Identify which cell holds the provided text, then report its (X, Y) central coordinate. 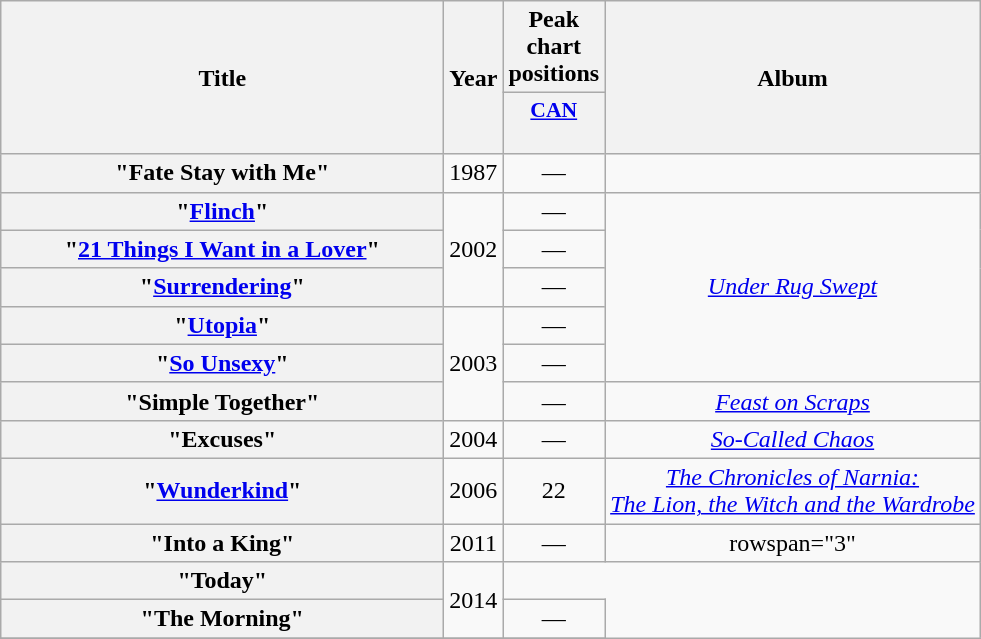
The Chronicles of Narnia:The Lion, the Witch and the Wardrobe (793, 490)
22 (554, 490)
"Flinch" (222, 211)
"Into a King" (222, 543)
"Today" (222, 581)
"Simple Together" (222, 401)
Album (793, 78)
Year (474, 78)
"21 Things I Want in a Lover" (222, 249)
"Fate Stay with Me" (222, 173)
CAN (554, 124)
2004 (474, 439)
Under Rug Swept (793, 287)
Feast on Scraps (793, 401)
2006 (474, 490)
"The Morning" (222, 619)
"Wunderkind" (222, 490)
"Excuses" (222, 439)
2002 (474, 249)
"So Unsexy" (222, 363)
Peak chart positions (554, 47)
rowspan="3" (793, 543)
"Surrendering" (222, 287)
2003 (474, 363)
"Utopia" (222, 325)
So-Called Chaos (793, 439)
1987 (474, 173)
2014 (474, 600)
Title (222, 78)
2011 (474, 543)
